From the cell containing the given text, extract its center point as [X, Y] coordinate. 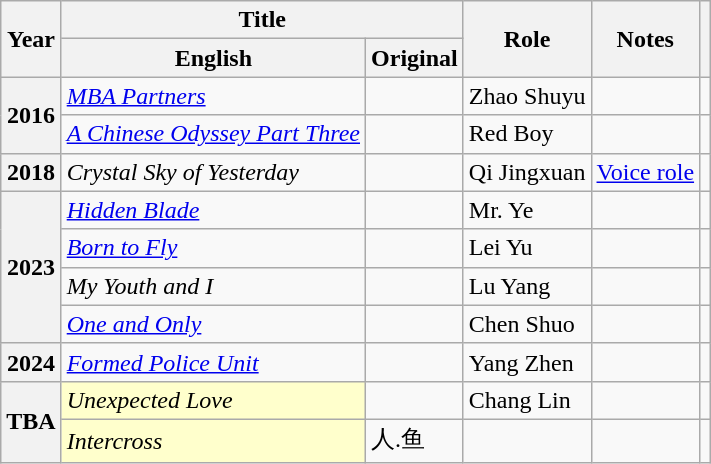
Red Boy [527, 134]
Crystal Sky of Yesterday [213, 172]
2016 [31, 115]
Formed Police Unit [213, 362]
2023 [31, 267]
My Youth and I [213, 286]
Yang Zhen [527, 362]
Role [527, 39]
Mr. Ye [527, 210]
Voice role [646, 172]
One and Only [213, 324]
English [213, 58]
Chen Shuo [527, 324]
Year [31, 39]
Lei Yu [527, 248]
人.鱼 [415, 440]
Chang Lin [527, 400]
A Chinese Odyssey Part Three [213, 134]
MBA Partners [213, 96]
TBA [31, 422]
Born to Fly [213, 248]
Lu Yang [527, 286]
Zhao Shuyu [527, 96]
Title [262, 20]
Unexpected Love [213, 400]
Notes [646, 39]
Qi Jingxuan [527, 172]
Hidden Blade [213, 210]
Original [415, 58]
2024 [31, 362]
Intercross [213, 440]
2018 [31, 172]
